Output the [x, y] coordinate of the center of the cell containing the given text.  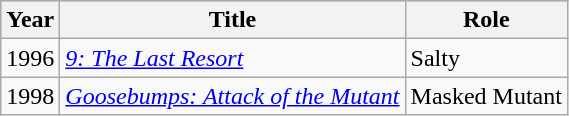
Masked Mutant [486, 96]
1998 [30, 96]
Title [232, 20]
Goosebumps: Attack of the Mutant [232, 96]
Role [486, 20]
Year [30, 20]
9: The Last Resort [232, 58]
1996 [30, 58]
Salty [486, 58]
